Identify which cell holds the provided text, then report its (x, y) central coordinate. 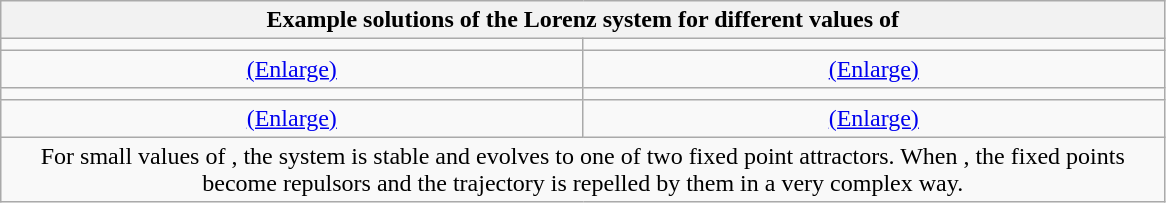
Example solutions of the Lorenz system for different values of (583, 20)
